Locate the cell with the specified text and output its [X, Y] center coordinate. 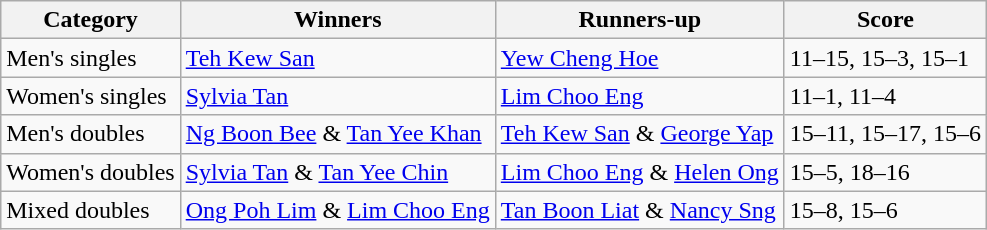
Tan Boon Liat & Nancy Sng [640, 210]
15–8, 15–6 [885, 210]
15–11, 15–17, 15–6 [885, 134]
Teh Kew San & George Yap [640, 134]
Sylvia Tan [338, 96]
Winners [338, 20]
Men's doubles [90, 134]
Mixed doubles [90, 210]
Yew Cheng Hoe [640, 58]
Women's doubles [90, 172]
Lim Choo Eng & Helen Ong [640, 172]
Teh Kew San [338, 58]
Runners-up [640, 20]
Lim Choo Eng [640, 96]
11–15, 15–3, 15–1 [885, 58]
Sylvia Tan & Tan Yee Chin [338, 172]
Score [885, 20]
Women's singles [90, 96]
Ong Poh Lim & Lim Choo Eng [338, 210]
15–5, 18–16 [885, 172]
Category [90, 20]
Men's singles [90, 58]
11–1, 11–4 [885, 96]
Ng Boon Bee & Tan Yee Khan [338, 134]
